From the cell containing the given text, extract its center point as (x, y) coordinate. 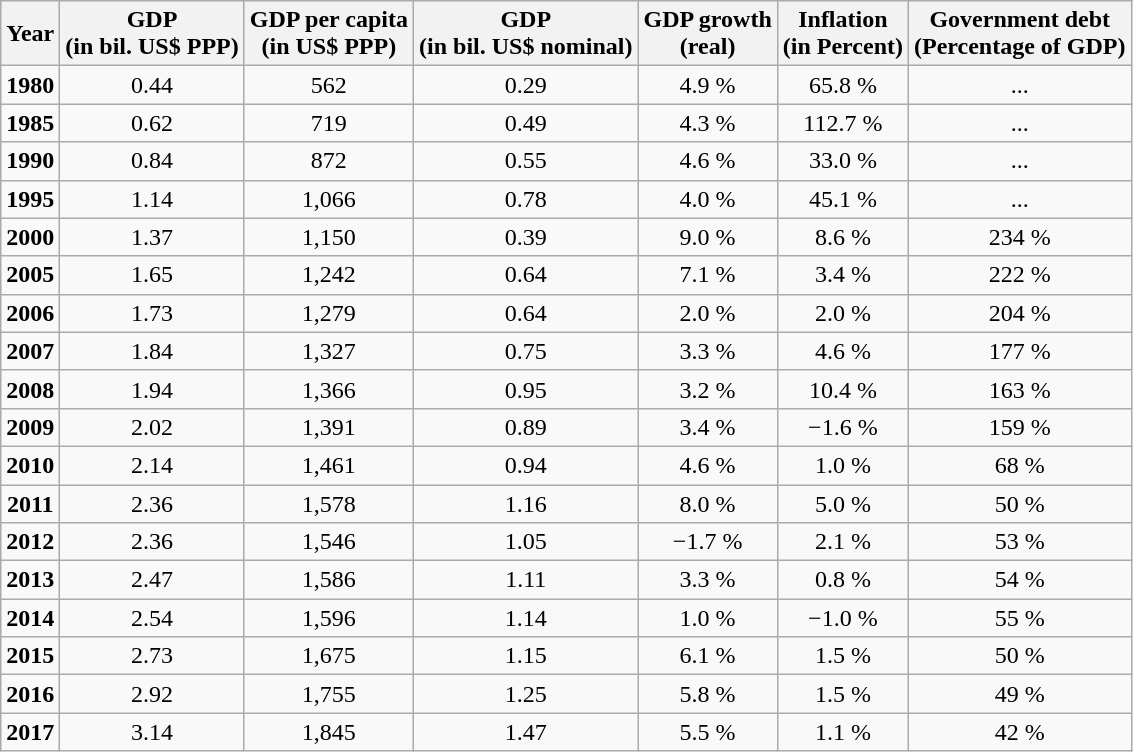
2.54 (152, 618)
2.92 (152, 694)
2006 (30, 313)
0.44 (152, 85)
1,066 (328, 199)
1990 (30, 161)
1,150 (328, 237)
0.49 (526, 123)
562 (328, 85)
2.1 % (842, 542)
−1.7 % (708, 542)
2007 (30, 351)
Year (30, 34)
GDP per capita(in US$ PPP) (328, 34)
0.89 (526, 427)
1.05 (526, 542)
3.2 % (708, 389)
177 % (1020, 351)
1980 (30, 85)
2014 (30, 618)
Inflation(in Percent) (842, 34)
2009 (30, 427)
234 % (1020, 237)
9.0 % (708, 237)
159 % (1020, 427)
49 % (1020, 694)
1,578 (328, 503)
4.3 % (708, 123)
68 % (1020, 465)
1,755 (328, 694)
112.7 % (842, 123)
1,586 (328, 580)
GDP growth(real) (708, 34)
1995 (30, 199)
8.6 % (842, 237)
1.11 (526, 580)
1.84 (152, 351)
1985 (30, 123)
1.1 % (842, 732)
163 % (1020, 389)
54 % (1020, 580)
1.73 (152, 313)
5.5 % (708, 732)
33.0 % (842, 161)
7.1 % (708, 275)
1.47 (526, 732)
2005 (30, 275)
2.47 (152, 580)
1,546 (328, 542)
2013 (30, 580)
1.37 (152, 237)
2000 (30, 237)
0.29 (526, 85)
GDP(in bil. US$ nominal) (526, 34)
4.0 % (708, 199)
1,391 (328, 427)
1.15 (526, 656)
2.14 (152, 465)
5.0 % (842, 503)
5.8 % (708, 694)
−1.0 % (842, 618)
2.73 (152, 656)
0.95 (526, 389)
2016 (30, 694)
0.78 (526, 199)
0.62 (152, 123)
1,845 (328, 732)
1,461 (328, 465)
1.25 (526, 694)
2012 (30, 542)
65.8 % (842, 85)
0.75 (526, 351)
0.94 (526, 465)
2008 (30, 389)
−1.6 % (842, 427)
1.94 (152, 389)
45.1 % (842, 199)
1.65 (152, 275)
204 % (1020, 313)
55 % (1020, 618)
6.1 % (708, 656)
53 % (1020, 542)
8.0 % (708, 503)
1,242 (328, 275)
222 % (1020, 275)
1,279 (328, 313)
2011 (30, 503)
4.9 % (708, 85)
2010 (30, 465)
2015 (30, 656)
3.14 (152, 732)
10.4 % (842, 389)
GDP(in bil. US$ PPP) (152, 34)
0.55 (526, 161)
0.39 (526, 237)
Government debt(Percentage of GDP) (1020, 34)
1,596 (328, 618)
2.02 (152, 427)
1,366 (328, 389)
1,327 (328, 351)
872 (328, 161)
2017 (30, 732)
42 % (1020, 732)
719 (328, 123)
0.8 % (842, 580)
1,675 (328, 656)
0.84 (152, 161)
1.16 (526, 503)
